Pinpoint the cell where the given text exists, returning its (x, y) midpoint coordinate. 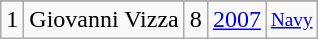
8 (196, 20)
2007 (236, 20)
Giovanni Vizza (104, 20)
Navy (292, 20)
1 (12, 20)
